For the text-containing cell, return its midpoint in [X, Y] coordinate format. 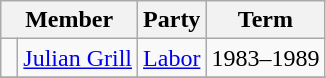
Labor [172, 58]
Party [172, 20]
Julian Grill [78, 58]
Term [266, 20]
1983–1989 [266, 58]
Member [70, 20]
